For the text-containing cell, return its midpoint in (X, Y) coordinate format. 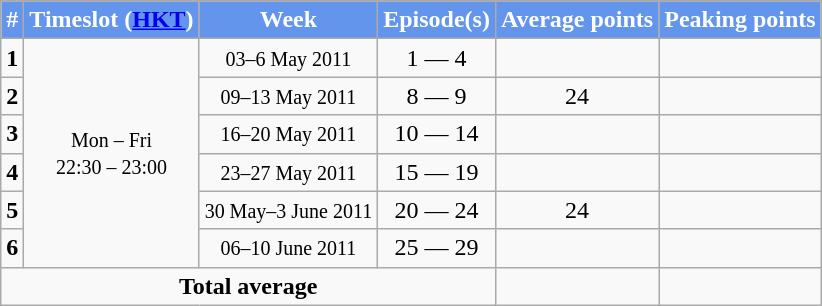
25 — 29 (437, 248)
09–13 May 2011 (288, 96)
Total average (248, 286)
Average points (576, 20)
Week (288, 20)
5 (12, 210)
1 (12, 58)
Mon – Fri 22:30 – 23:00 (112, 153)
8 — 9 (437, 96)
20 — 24 (437, 210)
4 (12, 172)
2 (12, 96)
Timeslot (HKT) (112, 20)
Peaking points (740, 20)
Episode(s) (437, 20)
03–6 May 2011 (288, 58)
10 — 14 (437, 134)
30 May–3 June 2011 (288, 210)
23–27 May 2011 (288, 172)
3 (12, 134)
6 (12, 248)
# (12, 20)
1 — 4 (437, 58)
16–20 May 2011 (288, 134)
15 — 19 (437, 172)
06–10 June 2011 (288, 248)
